Search for the cell housing the specified text and yield its (X, Y) center coordinate. 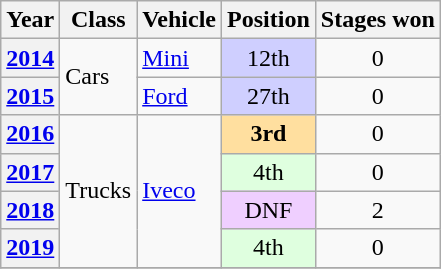
2018 (30, 210)
2 (378, 210)
Year (30, 20)
Vehicle (180, 20)
Iveco (180, 191)
2016 (30, 134)
Class (98, 20)
2019 (30, 248)
27th (269, 96)
2015 (30, 96)
Position (269, 20)
12th (269, 58)
3rd (269, 134)
Mini (180, 58)
2017 (30, 172)
Trucks (98, 191)
Ford (180, 96)
Cars (98, 77)
DNF (269, 210)
Stages won (378, 20)
2014 (30, 58)
